Output the (x, y) coordinate of the center of the cell containing the given text.  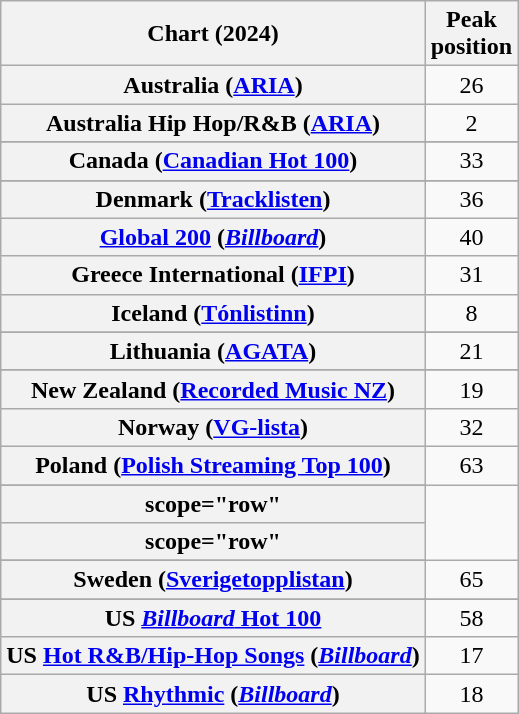
Australia (ARIA) (213, 85)
Sweden (Sverigetopplistan) (213, 580)
US Hot R&B/Hip-Hop Songs (Billboard) (213, 656)
32 (471, 427)
Australia Hip Hop/R&B (ARIA) (213, 123)
19 (471, 389)
65 (471, 580)
New Zealand (Recorded Music NZ) (213, 389)
58 (471, 618)
33 (471, 161)
Global 200 (Billboard) (213, 237)
Greece International (IFPI) (213, 275)
40 (471, 237)
18 (471, 694)
US Billboard Hot 100 (213, 618)
US Rhythmic (Billboard) (213, 694)
21 (471, 351)
Lithuania (AGATA) (213, 351)
36 (471, 199)
Chart (2024) (213, 34)
Norway (VG-lista) (213, 427)
Peakposition (471, 34)
Iceland (Tónlistinn) (213, 313)
17 (471, 656)
26 (471, 85)
8 (471, 313)
Denmark (Tracklisten) (213, 199)
Poland (Polish Streaming Top 100) (213, 465)
Canada (Canadian Hot 100) (213, 161)
31 (471, 275)
63 (471, 465)
2 (471, 123)
